Scan for the cell matching the given text and deliver its [X, Y] coordinate at center. 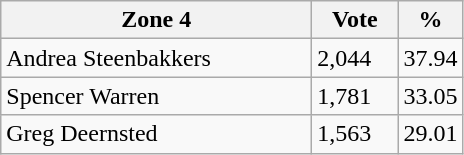
Andrea Steenbakkers [156, 58]
% [430, 20]
29.01 [430, 134]
Zone 4 [156, 20]
1,563 [355, 134]
37.94 [430, 58]
2,044 [355, 58]
Spencer Warren [156, 96]
Greg Deernsted [156, 134]
1,781 [355, 96]
Vote [355, 20]
33.05 [430, 96]
